Search for the cell housing the specified text and yield its (X, Y) center coordinate. 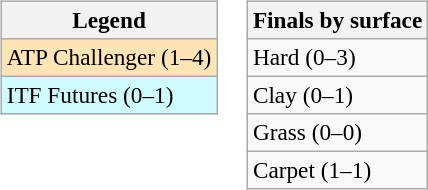
Hard (0–3) (337, 57)
Carpet (1–1) (337, 171)
Clay (0–1) (337, 95)
ITF Futures (0–1) (108, 95)
Finals by surface (337, 20)
Legend (108, 20)
ATP Challenger (1–4) (108, 57)
Grass (0–0) (337, 133)
